Capture the cell that displays the provided text and extract its (x, y) central coordinate. 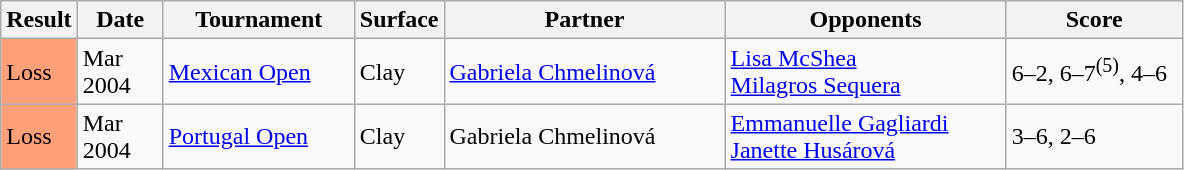
Lisa McShea Milagros Sequera (866, 72)
3–6, 2–6 (1094, 136)
Score (1094, 20)
Emmanuelle Gagliardi Janette Husárová (866, 136)
Tournament (258, 20)
Opponents (866, 20)
Date (120, 20)
Portugal Open (258, 136)
Result (39, 20)
6–2, 6–7(5), 4–6 (1094, 72)
Partner (584, 20)
Mexican Open (258, 72)
Surface (399, 20)
